Find where the given text appears and provide that cell's center as (x, y) coordinate. 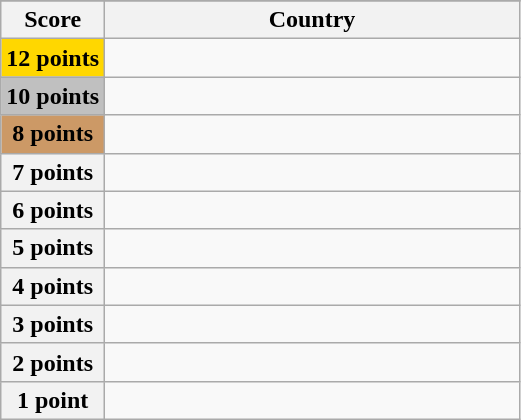
4 points (53, 286)
8 points (53, 134)
6 points (53, 210)
Country (312, 20)
7 points (53, 172)
10 points (53, 96)
2 points (53, 362)
Score (53, 20)
3 points (53, 324)
12 points (53, 58)
5 points (53, 248)
1 point (53, 400)
